Find where the given text appears and provide that cell's center as [X, Y] coordinate. 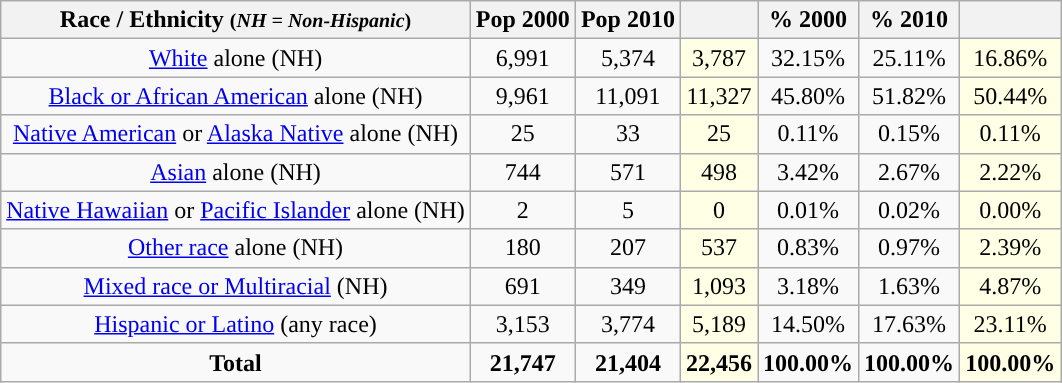
2 [522, 210]
207 [628, 248]
11,327 [718, 96]
180 [522, 248]
498 [718, 172]
4.87% [1010, 286]
Total [236, 362]
2.39% [1010, 248]
1,093 [718, 286]
0.83% [808, 248]
5 [628, 210]
9,961 [522, 96]
Pop 2010 [628, 20]
349 [628, 286]
% 2010 [910, 20]
691 [522, 286]
6,991 [522, 58]
Race / Ethnicity (NH = Non-Hispanic) [236, 20]
0.01% [808, 210]
5,189 [718, 324]
17.63% [910, 324]
21,404 [628, 362]
Mixed race or Multiracial (NH) [236, 286]
21,747 [522, 362]
Asian alone (NH) [236, 172]
14.50% [808, 324]
1.63% [910, 286]
2.22% [1010, 172]
25.11% [910, 58]
22,456 [718, 362]
45.80% [808, 96]
16.86% [1010, 58]
33 [628, 134]
3,153 [522, 324]
Native Hawaiian or Pacific Islander alone (NH) [236, 210]
% 2000 [808, 20]
Other race alone (NH) [236, 248]
3.18% [808, 286]
744 [522, 172]
White alone (NH) [236, 58]
0.97% [910, 248]
2.67% [910, 172]
23.11% [1010, 324]
11,091 [628, 96]
0 [718, 210]
51.82% [910, 96]
571 [628, 172]
5,374 [628, 58]
50.44% [1010, 96]
0.15% [910, 134]
537 [718, 248]
Native American or Alaska Native alone (NH) [236, 134]
Black or African American alone (NH) [236, 96]
3,787 [718, 58]
0.02% [910, 210]
3.42% [808, 172]
0.00% [1010, 210]
Pop 2000 [522, 20]
32.15% [808, 58]
3,774 [628, 324]
Hispanic or Latino (any race) [236, 324]
